Capture the cell that displays the provided text and extract its (X, Y) central coordinate. 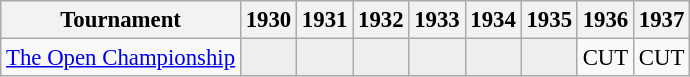
Tournament (121, 20)
The Open Championship (121, 58)
1935 (549, 20)
1934 (493, 20)
1936 (605, 20)
1937 (661, 20)
1932 (381, 20)
1930 (268, 20)
1931 (325, 20)
1933 (437, 20)
